Search for the cell housing the specified text and yield its (x, y) center coordinate. 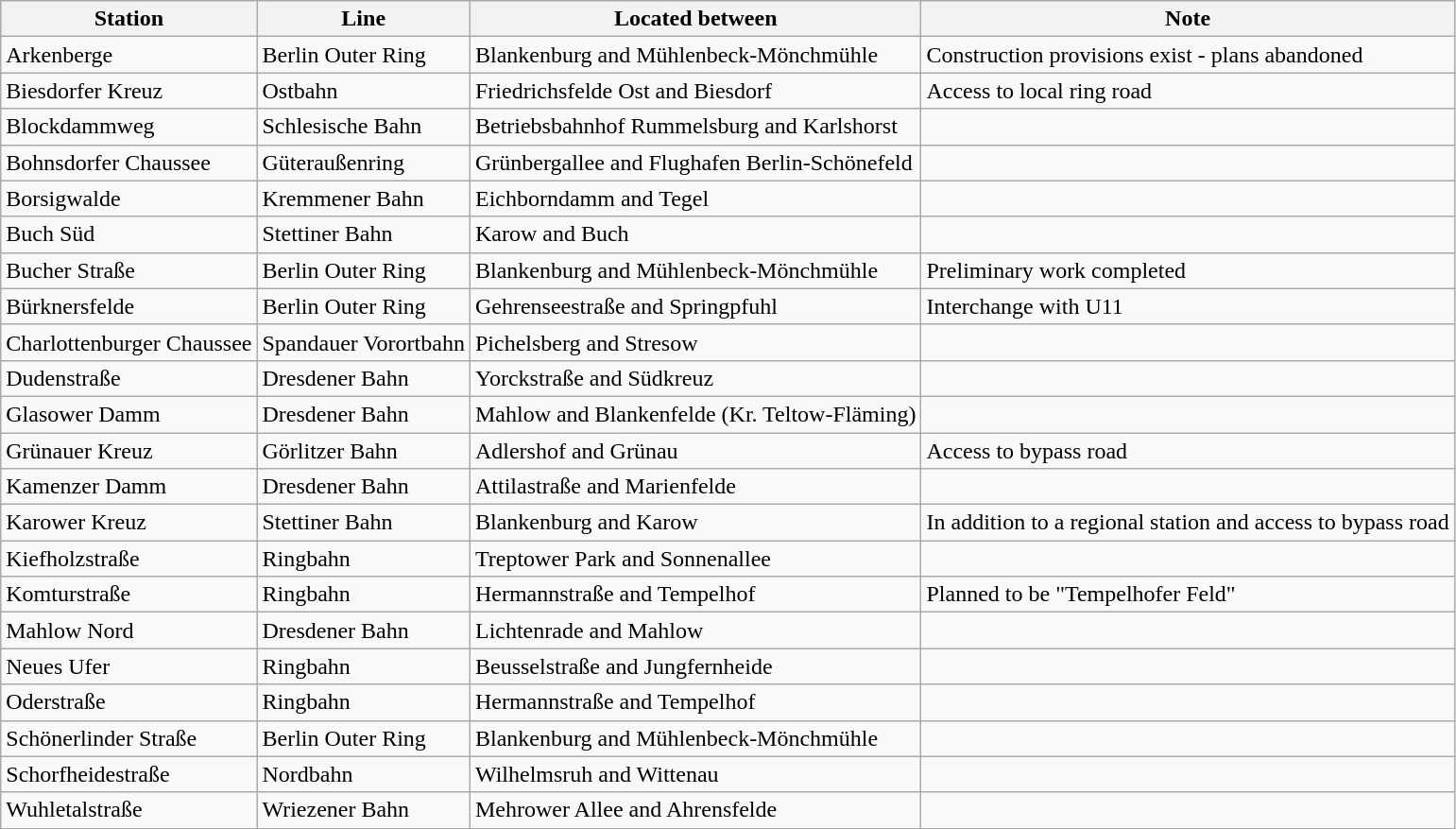
Gehrenseestraße and Springpfuhl (695, 306)
Eichborndamm and Tegel (695, 199)
Karower Kreuz (128, 523)
Mahlow Nord (128, 630)
Schönerlinder Straße (128, 738)
Arkenberge (128, 55)
Wilhelmsruh and Wittenau (695, 774)
Nordbahn (363, 774)
Pichelsberg and Stresow (695, 342)
Note (1188, 19)
Line (363, 19)
Bürknersfelde (128, 306)
Kremmener Bahn (363, 199)
Grünbergallee and Flughafen Berlin-Schönefeld (695, 163)
Wuhletalstraße (128, 810)
Kamenzer Damm (128, 487)
Schlesische Bahn (363, 127)
Schorfheidestraße (128, 774)
Mehrower Allee and Ahrensfelde (695, 810)
Dudenstraße (128, 378)
Betriebsbahnhof Rummelsburg and Karlshorst (695, 127)
Ostbahn (363, 91)
Grünauer Kreuz (128, 451)
Lichtenrade and Mahlow (695, 630)
In addition to a regional station and access to bypass road (1188, 523)
Interchange with U11 (1188, 306)
Güteraußenring (363, 163)
Spandauer Vorortbahn (363, 342)
Buch Süd (128, 234)
Borsigwalde (128, 199)
Kiefholzstraße (128, 559)
Access to bypass road (1188, 451)
Yorckstraße and Südkreuz (695, 378)
Charlottenburger Chaussee (128, 342)
Biesdorfer Kreuz (128, 91)
Construction provisions exist - plans abandoned (1188, 55)
Oderstraße (128, 702)
Blockdammweg (128, 127)
Attilastraße and Marienfelde (695, 487)
Treptower Park and Sonnenallee (695, 559)
Komturstraße (128, 595)
Friedrichsfelde Ost and Biesdorf (695, 91)
Blankenburg and Karow (695, 523)
Mahlow and Blankenfelde (Kr. Teltow-Fläming) (695, 414)
Neues Ufer (128, 666)
Beusselstraße and Jungfernheide (695, 666)
Station (128, 19)
Wriezener Bahn (363, 810)
Karow and Buch (695, 234)
Planned to be "Tempelhofer Feld" (1188, 595)
Located between (695, 19)
Access to local ring road (1188, 91)
Glasower Damm (128, 414)
Preliminary work completed (1188, 270)
Görlitzer Bahn (363, 451)
Bucher Straße (128, 270)
Bohnsdorfer Chaussee (128, 163)
Adlershof and Grünau (695, 451)
